Output the [x, y] coordinate of the center of the cell containing the given text.  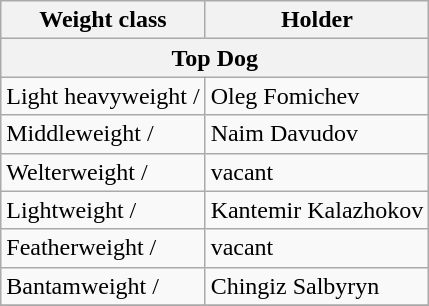
Holder [317, 20]
Chingiz Salbyryn [317, 286]
Naim Davudov [317, 134]
Oleg Fomichev [317, 96]
Bantamweight / [103, 286]
Middleweight / [103, 134]
Kantemir Kalazhokov [317, 210]
Featherweight / [103, 248]
Top Dog [215, 58]
Weight class [103, 20]
Welterweight / [103, 172]
Lightweight / [103, 210]
Light heavyweight / [103, 96]
